Determine the [X, Y] coordinate at the center of the cell enclosing the given text.  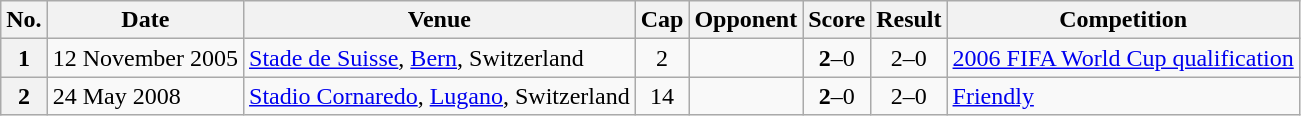
Date [145, 20]
Competition [1123, 20]
Opponent [746, 20]
2006 FIFA World Cup qualification [1123, 58]
Friendly [1123, 96]
14 [662, 96]
Cap [662, 20]
Venue [440, 20]
24 May 2008 [145, 96]
1 [24, 58]
Stade de Suisse, Bern, Switzerland [440, 58]
Stadio Cornaredo, Lugano, Switzerland [440, 96]
Result [909, 20]
No. [24, 20]
12 November 2005 [145, 58]
Score [837, 20]
